Return the [X, Y] coordinate for the center point of the cell that contains the specified text.  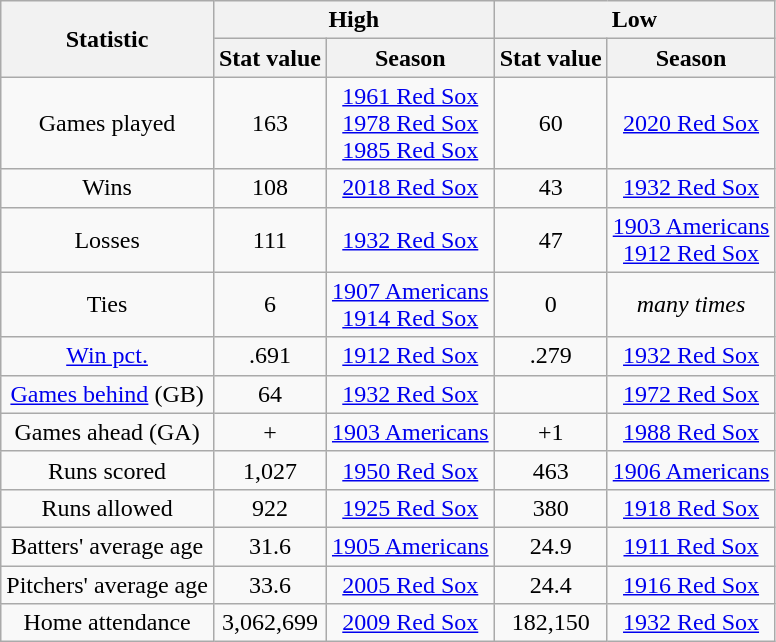
Games behind (GB) [108, 394]
2020 Red Sox [691, 123]
1905 Americans [410, 546]
108 [270, 188]
43 [550, 188]
1912 Red Sox [410, 356]
Batters' average age [108, 546]
182,150 [550, 623]
922 [270, 508]
1911 Red Sox [691, 546]
1903 Americans [410, 432]
111 [270, 240]
1950 Red Sox [410, 470]
Win pct. [108, 356]
64 [270, 394]
24.9 [550, 546]
6 [270, 304]
Home attendance [108, 623]
1918 Red Sox [691, 508]
60 [550, 123]
Pitchers' average age [108, 585]
1907 Americans1914 Red Sox [410, 304]
1961 Red Sox1978 Red Sox1985 Red Sox [410, 123]
Statistic [108, 39]
24.4 [550, 585]
1916 Red Sox [691, 585]
+ [270, 432]
+1 [550, 432]
1906 Americans [691, 470]
47 [550, 240]
.691 [270, 356]
2005 Red Sox [410, 585]
1972 Red Sox [691, 394]
33.6 [270, 585]
2009 Red Sox [410, 623]
Games ahead (GA) [108, 432]
2018 Red Sox [410, 188]
31.6 [270, 546]
163 [270, 123]
1925 Red Sox [410, 508]
Low [634, 20]
Games played [108, 123]
many times [691, 304]
1988 Red Sox [691, 432]
.279 [550, 356]
Runs scored [108, 470]
463 [550, 470]
3,062,699 [270, 623]
380 [550, 508]
Losses [108, 240]
1,027 [270, 470]
Ties [108, 304]
1903 Americans1912 Red Sox [691, 240]
Runs allowed [108, 508]
0 [550, 304]
High [354, 20]
Wins [108, 188]
